Identify which cell holds the provided text, then report its [X, Y] central coordinate. 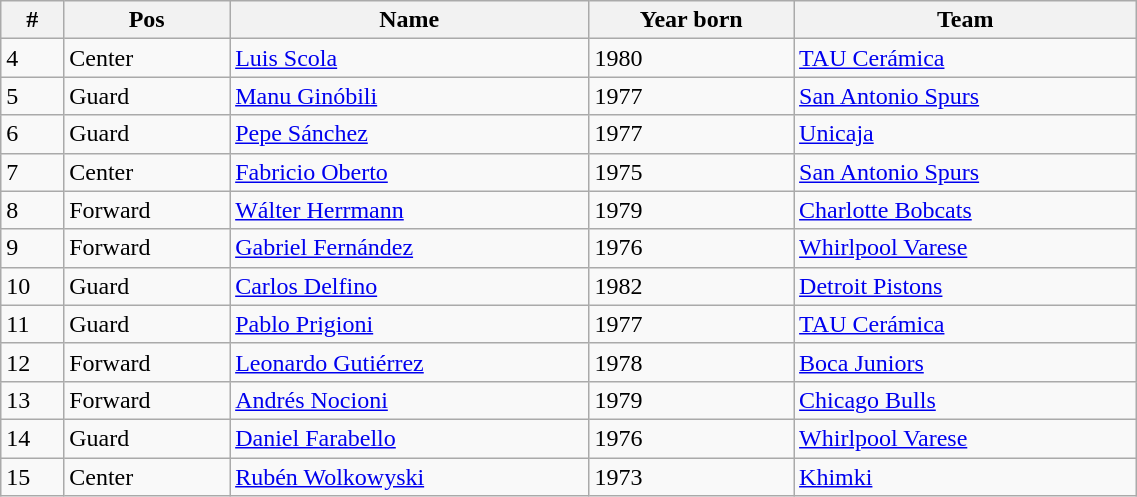
1975 [692, 172]
1980 [692, 58]
Wálter Herrmann [410, 210]
Rubén Wolkowyski [410, 477]
Name [410, 20]
7 [32, 172]
1978 [692, 362]
Leonardo Gutiérrez [410, 362]
Manu Ginóbili [410, 96]
8 [32, 210]
6 [32, 134]
Gabriel Fernández [410, 248]
Fabricio Oberto [410, 172]
Pos [147, 20]
Detroit Pistons [966, 286]
Pepe Sánchez [410, 134]
5 [32, 96]
Team [966, 20]
Unicaja [966, 134]
Chicago Bulls [966, 400]
# [32, 20]
9 [32, 248]
4 [32, 58]
13 [32, 400]
Andrés Nocioni [410, 400]
1973 [692, 477]
Charlotte Bobcats [966, 210]
Pablo Prigioni [410, 324]
14 [32, 438]
Luis Scola [410, 58]
12 [32, 362]
1982 [692, 286]
Carlos Delfino [410, 286]
Daniel Farabello [410, 438]
15 [32, 477]
Khimki [966, 477]
Year born [692, 20]
11 [32, 324]
Boca Juniors [966, 362]
10 [32, 286]
